Search for the cell housing the specified text and yield its [x, y] center coordinate. 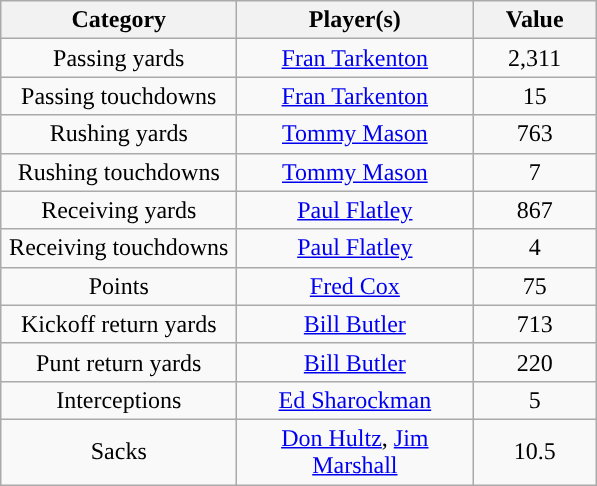
15 [535, 96]
Rushing yards [119, 134]
Interceptions [119, 400]
Value [535, 20]
Passing yards [119, 58]
Rushing touchdowns [119, 172]
5 [535, 400]
Receiving touchdowns [119, 248]
Ed Sharockman [355, 400]
7 [535, 172]
Passing touchdowns [119, 96]
Kickoff return yards [119, 324]
Sacks [119, 452]
2,311 [535, 58]
Player(s) [355, 20]
4 [535, 248]
867 [535, 210]
Category [119, 20]
220 [535, 362]
Fred Cox [355, 286]
763 [535, 134]
Receiving yards [119, 210]
10.5 [535, 452]
Don Hultz, Jim Marshall [355, 452]
75 [535, 286]
Punt return yards [119, 362]
Points [119, 286]
713 [535, 324]
